Search for the cell housing the specified text and yield its [x, y] center coordinate. 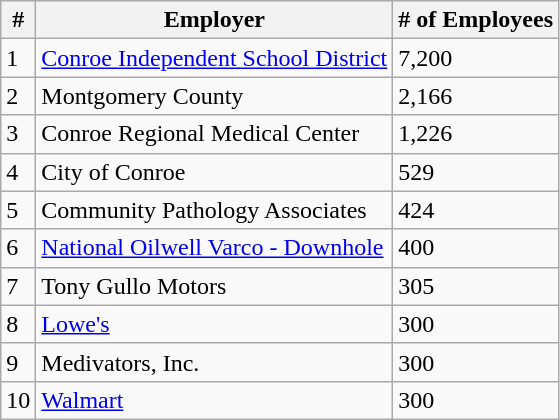
Community Pathology Associates [214, 210]
Conroe Regional Medical Center [214, 134]
6 [18, 248]
1 [18, 58]
Tony Gullo Motors [214, 286]
529 [476, 172]
8 [18, 324]
4 [18, 172]
# of Employees [476, 20]
1,226 [476, 134]
Montgomery County [214, 96]
National Oilwell Varco - Downhole [214, 248]
7 [18, 286]
9 [18, 362]
400 [476, 248]
Conroe Independent School District [214, 58]
Employer [214, 20]
424 [476, 210]
Walmart [214, 400]
2,166 [476, 96]
5 [18, 210]
Medivators, Inc. [214, 362]
10 [18, 400]
2 [18, 96]
City of Conroe [214, 172]
305 [476, 286]
Lowe's [214, 324]
# [18, 20]
7,200 [476, 58]
3 [18, 134]
